Scan for the cell matching the given text and deliver its (x, y) coordinate at center. 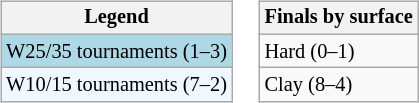
Finals by surface (339, 18)
W25/35 tournaments (1–3) (116, 51)
Clay (8–4) (339, 85)
W10/15 tournaments (7–2) (116, 85)
Legend (116, 18)
Hard (0–1) (339, 51)
